Identify which cell holds the provided text, then report its (X, Y) central coordinate. 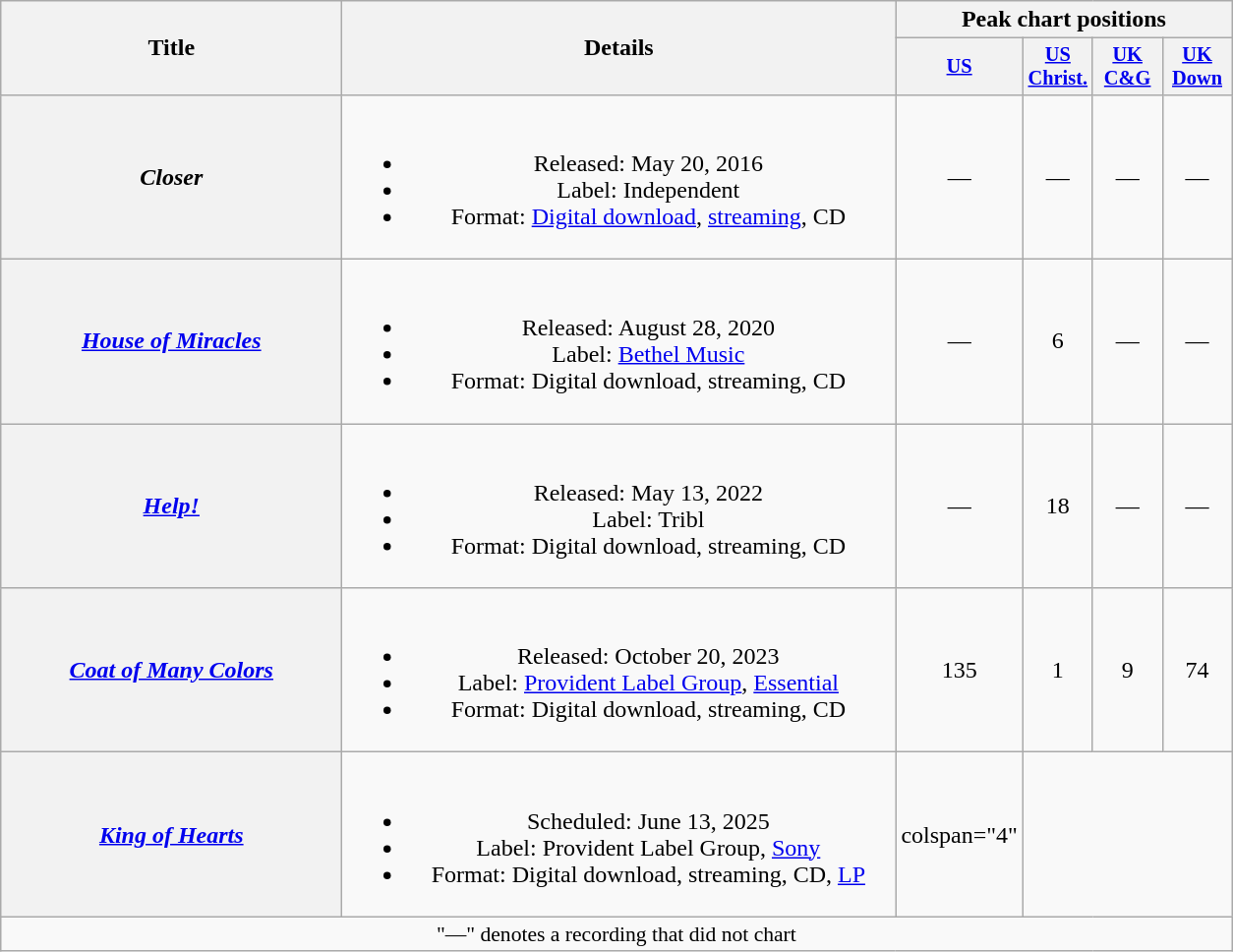
Scheduled: June 13, 2025Label: Provident Label Group, SonyFormat: Digital download, streaming, CD, LP (619, 834)
USChrist. (1058, 67)
1 (1058, 671)
Help! (171, 506)
6 (1058, 342)
Released: August 28, 2020Label: Bethel MusicFormat: Digital download, streaming, CD (619, 342)
UKC&G (1127, 67)
Released: October 20, 2023Label: Provident Label Group, EssentialFormat: Digital download, streaming, CD (619, 671)
9 (1127, 671)
King of Hearts (171, 834)
135 (960, 671)
UKDown (1198, 67)
"—" denotes a recording that did not chart (616, 934)
Details (619, 48)
US (960, 67)
Title (171, 48)
18 (1058, 506)
House of Miracles (171, 342)
Coat of Many Colors (171, 671)
Closer (171, 177)
colspan="4" (960, 834)
74 (1198, 671)
Released: May 13, 2022Label: TriblFormat: Digital download, streaming, CD (619, 506)
Peak chart positions (1064, 20)
Released: May 20, 2016Label: IndependentFormat: Digital download, streaming, CD (619, 177)
